Capture the cell that displays the provided text and extract its [X, Y] central coordinate. 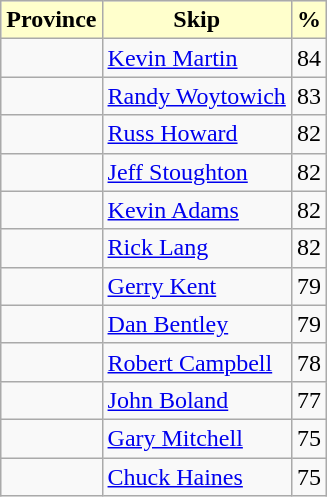
Robert Campbell [196, 362]
Rick Lang [196, 248]
Russ Howard [196, 134]
Gerry Kent [196, 286]
Skip [196, 20]
77 [308, 400]
Province [52, 20]
% [308, 20]
John Boland [196, 400]
Gary Mitchell [196, 438]
Dan Bentley [196, 324]
83 [308, 96]
Jeff Stoughton [196, 172]
Chuck Haines [196, 477]
84 [308, 58]
Randy Woytowich [196, 96]
Kevin Martin [196, 58]
Kevin Adams [196, 210]
78 [308, 362]
